Pinpoint the cell where the given text exists, returning its [X, Y] midpoint coordinate. 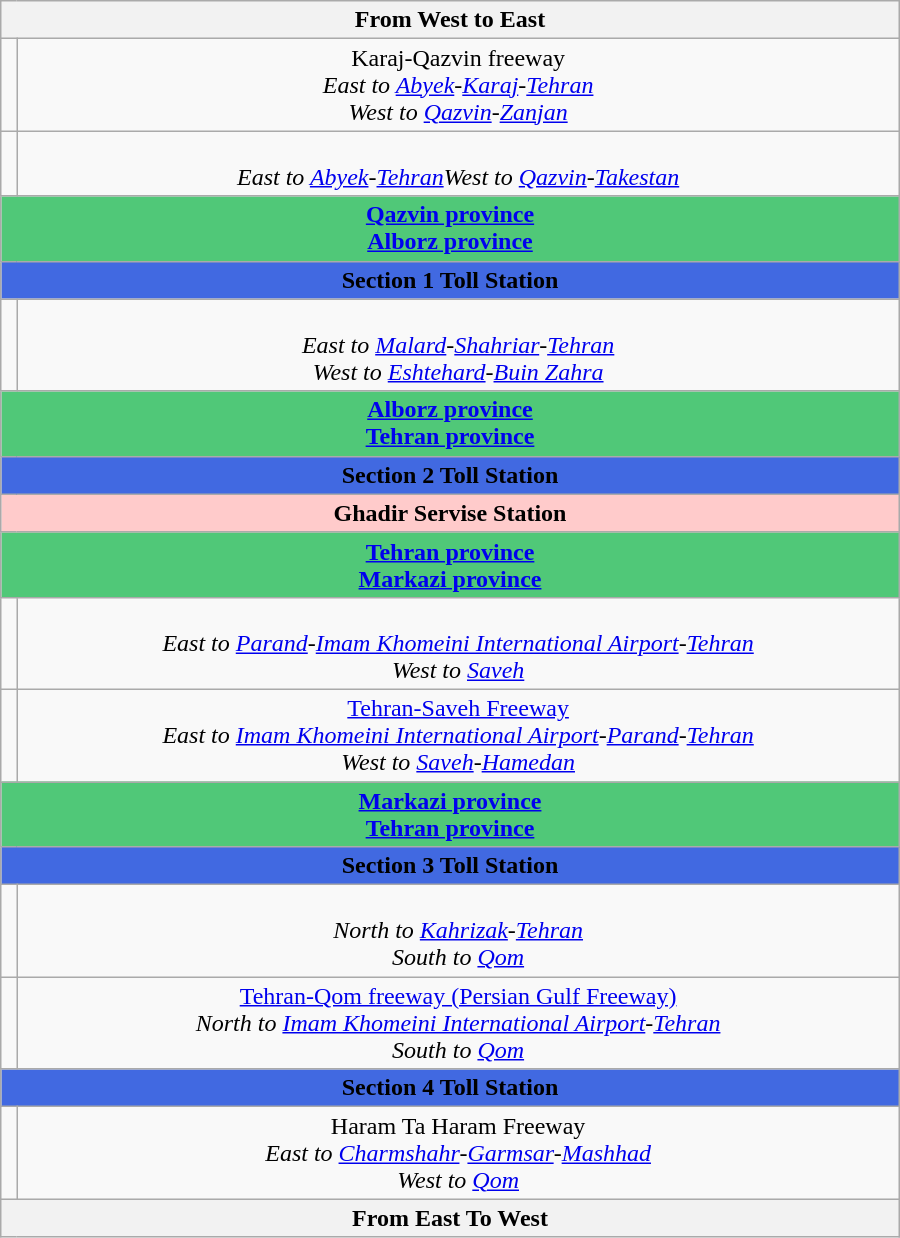
Tehran province Markazi province [450, 564]
Tehran-Saveh FreewayEast to Imam Khomeini International Airport-Parand-TehranWest to Saveh-Hamedan [458, 735]
Section 1 Toll Station [450, 280]
Section 2 Toll Station [450, 475]
Markazi province Tehran province [450, 814]
Alborz province Tehran province [450, 424]
Ghadir Servise Station [450, 513]
Haram Ta Haram FreewayEast to Charmshahr-Garmsar-MashhadWest to Qom [458, 1153]
East to Malard-Shahriar-TehranWest to Eshtehard-Buin Zahra [458, 345]
From West to East [450, 20]
Karaj-Qazvin freewayEast to Abyek-Karaj-TehranWest to Qazvin-Zanjan [458, 85]
Qazvin province Alborz province [450, 228]
North to Kahrizak-TehranSouth to Qom [458, 931]
Section 4 Toll Station [450, 1088]
Section 3 Toll Station [450, 866]
Tehran-Qom freeway (Persian Gulf Freeway)North to Imam Khomeini International Airport-TehranSouth to Qom [458, 1023]
East to Parand-Imam Khomeini International Airport-TehranWest to Saveh [458, 643]
From East To West [450, 1218]
East to Abyek-TehranWest to Qazvin-Takestan [458, 164]
